Search for the cell housing the specified text and yield its [x, y] center coordinate. 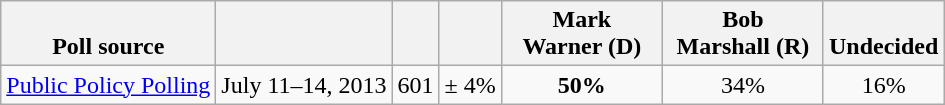
BobMarshall (R) [742, 34]
50% [582, 85]
601 [416, 85]
Undecided [883, 34]
July 11–14, 2013 [304, 85]
Public Policy Polling [108, 85]
16% [883, 85]
MarkWarner (D) [582, 34]
± 4% [470, 85]
Poll source [108, 34]
34% [742, 85]
